Identify which cell holds the provided text, then report its (X, Y) central coordinate. 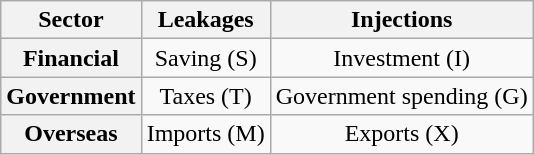
Injections (402, 20)
Financial (71, 58)
Investment (I) (402, 58)
Exports (X) (402, 134)
Government spending (G) (402, 96)
Government (71, 96)
Sector (71, 20)
Overseas (71, 134)
Saving (S) (206, 58)
Taxes (T) (206, 96)
Leakages (206, 20)
Imports (M) (206, 134)
